Locate the cell with the specified text and output its [x, y] center coordinate. 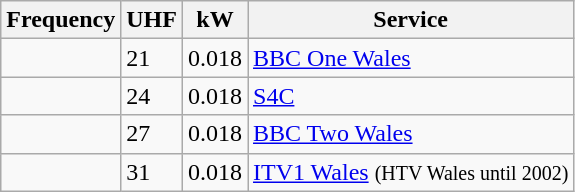
BBC One Wales [411, 58]
UHF [152, 20]
Frequency [61, 20]
ITV1 Wales (HTV Wales until 2002) [411, 172]
Service [411, 20]
BBC Two Wales [411, 134]
S4C [411, 96]
21 [152, 58]
31 [152, 172]
kW [214, 20]
27 [152, 134]
24 [152, 96]
